Return the (X, Y) coordinate for the center point of the cell that contains the specified text.  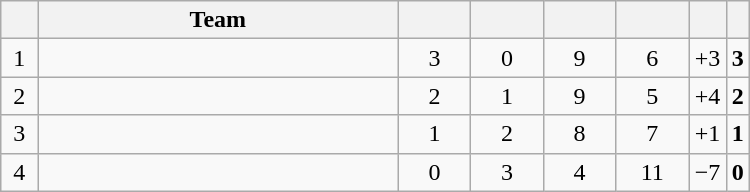
+3 (708, 58)
7 (652, 134)
11 (652, 172)
Team (218, 20)
−7 (708, 172)
5 (652, 96)
+1 (708, 134)
6 (652, 58)
+4 (708, 96)
8 (580, 134)
